Find where the given text appears and provide that cell's center as (x, y) coordinate. 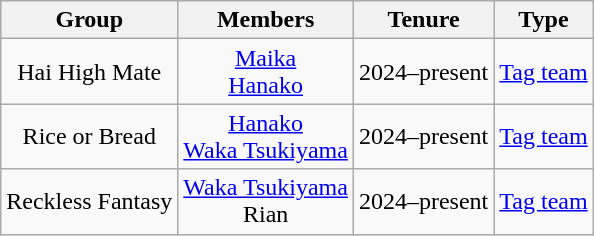
Hai High Mate (90, 72)
Tenure (423, 20)
Group (90, 20)
Type (544, 20)
Reckless Fantasy (90, 202)
HanakoWaka Tsukiyama (266, 136)
Rice or Bread (90, 136)
MaikaHanako (266, 72)
Waka TsukiyamaRian (266, 202)
Members (266, 20)
